Search for the cell housing the specified text and yield its (x, y) center coordinate. 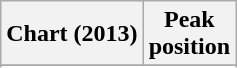
Peakposition (189, 34)
Chart (2013) (72, 34)
